Search for the cell housing the specified text and yield its [X, Y] center coordinate. 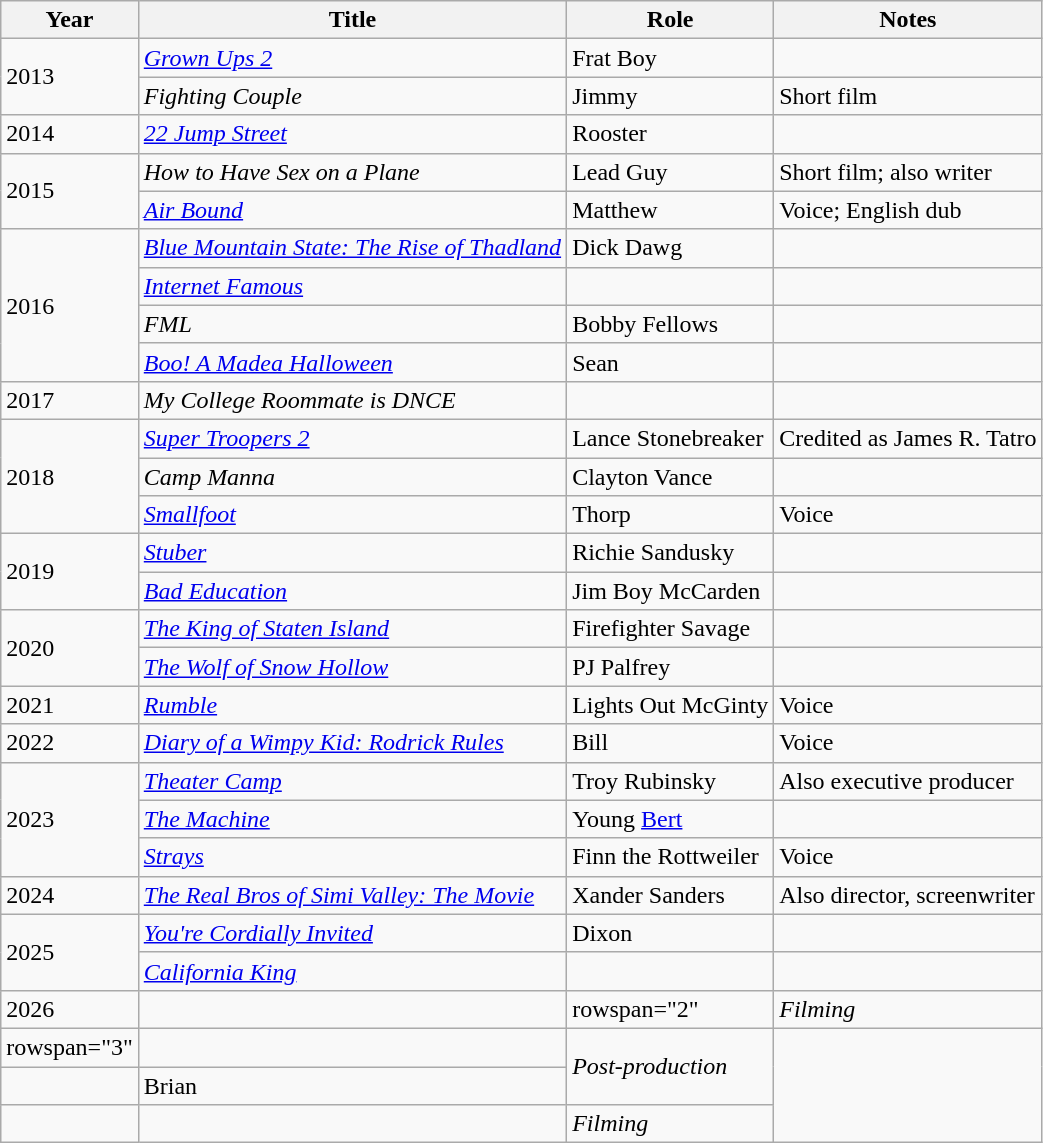
2019 [70, 572]
The King of Staten Island [352, 629]
Fighting Couple [352, 96]
Short film; also writer [908, 172]
Boo! A Madea Halloween [352, 362]
Xander Sanders [670, 895]
The Real Bros of Simi Valley: The Movie [352, 895]
The Wolf of Snow Hollow [352, 667]
2022 [70, 743]
Lance Stonebreaker [670, 438]
Post-production [670, 1066]
2023 [70, 819]
22 Jump Street [352, 134]
Dixon [670, 933]
Stuber [352, 553]
Internet Famous [352, 286]
Brian [352, 1085]
Thorp [670, 515]
Lights Out McGinty [670, 705]
2014 [70, 134]
Theater Camp [352, 781]
2025 [70, 952]
Bobby Fellows [670, 324]
Role [670, 20]
Credited as James R. Tatro [908, 438]
Matthew [670, 210]
Richie Sandusky [670, 553]
Rumble [352, 705]
Finn the Rottweiler [670, 857]
FML [352, 324]
Voice; English dub [908, 210]
Jimmy [670, 96]
rowspan="3" [70, 1047]
Rooster [670, 134]
Troy Rubinsky [670, 781]
Also executive producer [908, 781]
Lead Guy [670, 172]
Title [352, 20]
Clayton Vance [670, 477]
2024 [70, 895]
Year [70, 20]
Jim Boy McCarden [670, 591]
2021 [70, 705]
Camp Manna [352, 477]
2018 [70, 476]
2013 [70, 77]
2016 [70, 305]
Firefighter Savage [670, 629]
The Machine [352, 819]
rowspan="2" [670, 1009]
Frat Boy [670, 58]
Notes [908, 20]
Super Troopers 2 [352, 438]
My College Roommate is DNCE [352, 400]
Bad Education [352, 591]
2020 [70, 648]
Young Bert [670, 819]
PJ Palfrey [670, 667]
2017 [70, 400]
California King [352, 971]
Grown Ups 2 [352, 58]
Strays [352, 857]
Bill [670, 743]
Smallfoot [352, 515]
2015 [70, 191]
Short film [908, 96]
2026 [70, 1009]
Blue Mountain State: The Rise of Thadland [352, 248]
Also director, screenwriter [908, 895]
Dick Dawg [670, 248]
Sean [670, 362]
How to Have Sex on a Plane [352, 172]
You're Cordially Invited [352, 933]
Diary of a Wimpy Kid: Rodrick Rules [352, 743]
Air Bound [352, 210]
